Detect which cell encompasses the target text, then output its [x, y] center coordinate. 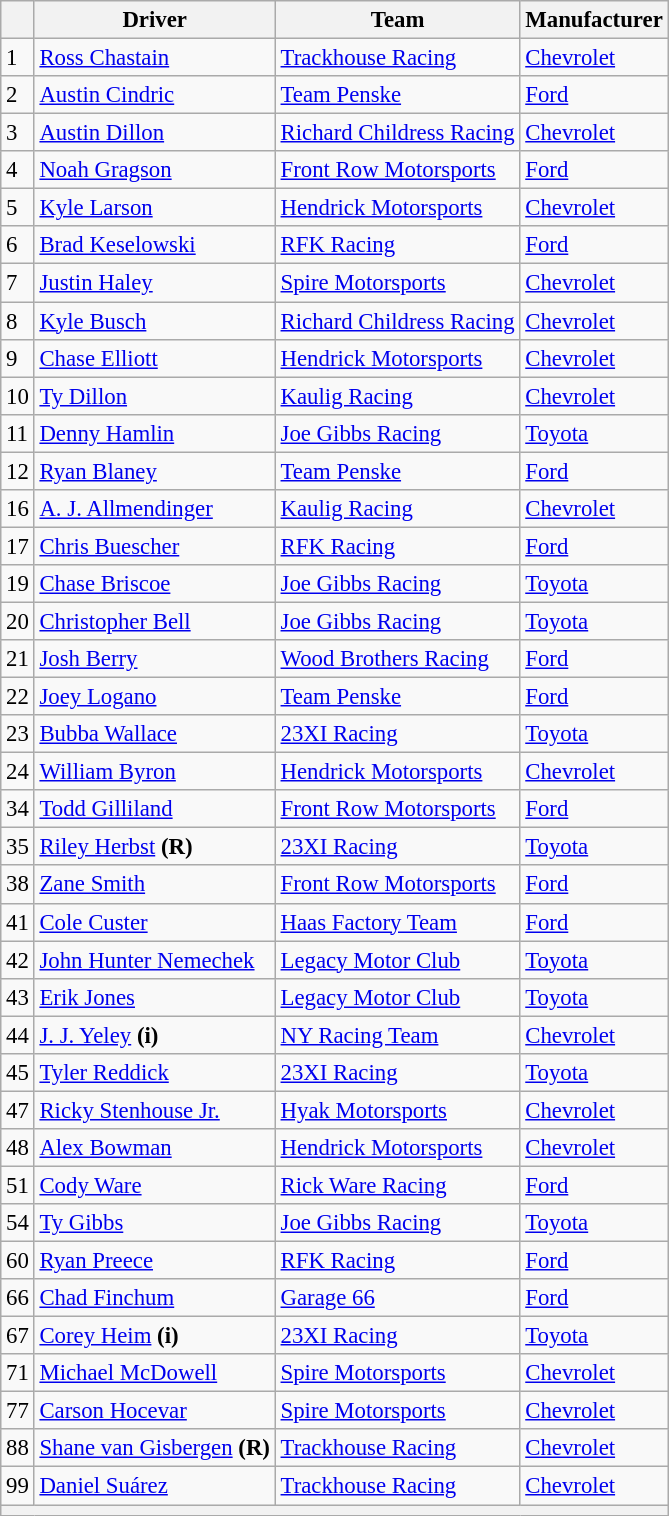
12 [18, 471]
3 [18, 133]
21 [18, 659]
Bubba Wallace [154, 734]
Carson Hocevar [154, 1411]
Cody Ware [154, 1185]
A. J. Allmendinger [154, 509]
Driver [154, 20]
67 [18, 1336]
Alex Bowman [154, 1148]
NY Racing Team [398, 1035]
Corey Heim (i) [154, 1336]
16 [18, 509]
Wood Brothers Racing [398, 659]
6 [18, 245]
Austin Dillon [154, 133]
Haas Factory Team [398, 922]
Christopher Bell [154, 621]
60 [18, 1261]
66 [18, 1298]
47 [18, 1110]
54 [18, 1223]
Chase Elliott [154, 358]
Joey Logano [154, 697]
J. J. Yeley (i) [154, 1035]
Zane Smith [154, 885]
99 [18, 1486]
Ross Chastain [154, 58]
Ty Gibbs [154, 1223]
Kyle Busch [154, 321]
Denny Hamlin [154, 433]
Chase Briscoe [154, 584]
Garage 66 [398, 1298]
41 [18, 922]
42 [18, 960]
Manufacturer [594, 20]
Michael McDowell [154, 1373]
2 [18, 95]
34 [18, 809]
1 [18, 58]
88 [18, 1449]
Chris Buescher [154, 546]
7 [18, 283]
William Byron [154, 772]
Kyle Larson [154, 208]
Hyak Motorsports [398, 1110]
Brad Keselowski [154, 245]
Austin Cindric [154, 95]
24 [18, 772]
51 [18, 1185]
17 [18, 546]
19 [18, 584]
Team [398, 20]
77 [18, 1411]
4 [18, 170]
Ricky Stenhouse Jr. [154, 1110]
48 [18, 1148]
Daniel Suárez [154, 1486]
Ryan Preece [154, 1261]
10 [18, 396]
Shane van Gisbergen (R) [154, 1449]
John Hunter Nemechek [154, 960]
Rick Ware Racing [398, 1185]
11 [18, 433]
Cole Custer [154, 922]
44 [18, 1035]
38 [18, 885]
8 [18, 321]
22 [18, 697]
5 [18, 208]
20 [18, 621]
23 [18, 734]
Erik Jones [154, 997]
Noah Gragson [154, 170]
Josh Berry [154, 659]
Ryan Blaney [154, 471]
Chad Finchum [154, 1298]
Justin Haley [154, 283]
35 [18, 847]
71 [18, 1373]
Tyler Reddick [154, 1073]
Todd Gilliland [154, 809]
45 [18, 1073]
Ty Dillon [154, 396]
43 [18, 997]
9 [18, 358]
Riley Herbst (R) [154, 847]
